Return the (x, y) coordinate for the center point of the cell that contains the specified text.  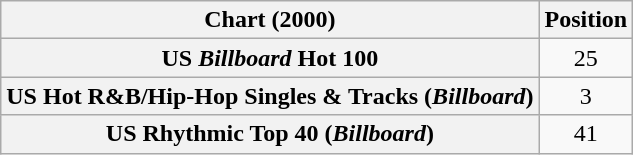
US Hot R&B/Hip-Hop Singles & Tracks (Billboard) (270, 96)
US Rhythmic Top 40 (Billboard) (270, 134)
Position (586, 20)
25 (586, 58)
US Billboard Hot 100 (270, 58)
Chart (2000) (270, 20)
3 (586, 96)
41 (586, 134)
